Find where the given text appears and provide that cell's center as (X, Y) coordinate. 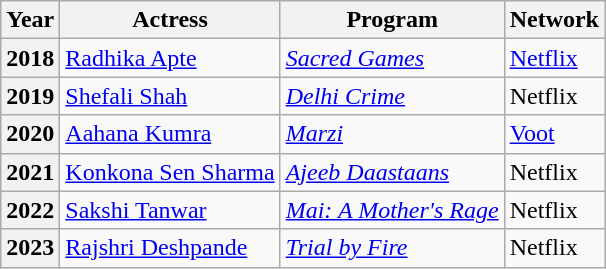
Network (554, 20)
Sakshi Tanwar (170, 210)
Actress (170, 20)
Marzi (392, 134)
Trial by Fire (392, 248)
Delhi Crime (392, 96)
Radhika Apte (170, 58)
Sacred Games (392, 58)
2021 (30, 172)
2022 (30, 210)
Rajshri Deshpande (170, 248)
2023 (30, 248)
2018 (30, 58)
Aahana Kumra (170, 134)
Konkona Sen Sharma (170, 172)
2019 (30, 96)
Year (30, 20)
Mai: A Mother's Rage (392, 210)
2020 (30, 134)
Ajeeb Daastaans (392, 172)
Voot (554, 134)
Program (392, 20)
Shefali Shah (170, 96)
